Output the [X, Y] coordinate of the center of the cell containing the given text.  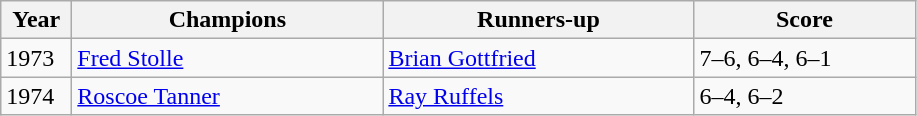
7–6, 6–4, 6–1 [804, 58]
1973 [36, 58]
Year [36, 20]
Roscoe Tanner [228, 96]
Brian Gottfried [538, 58]
6–4, 6–2 [804, 96]
Score [804, 20]
Ray Ruffels [538, 96]
Fred Stolle [228, 58]
Runners-up [538, 20]
Champions [228, 20]
1974 [36, 96]
